Provide the [X, Y] coordinate of the cell's center where the given text is located.  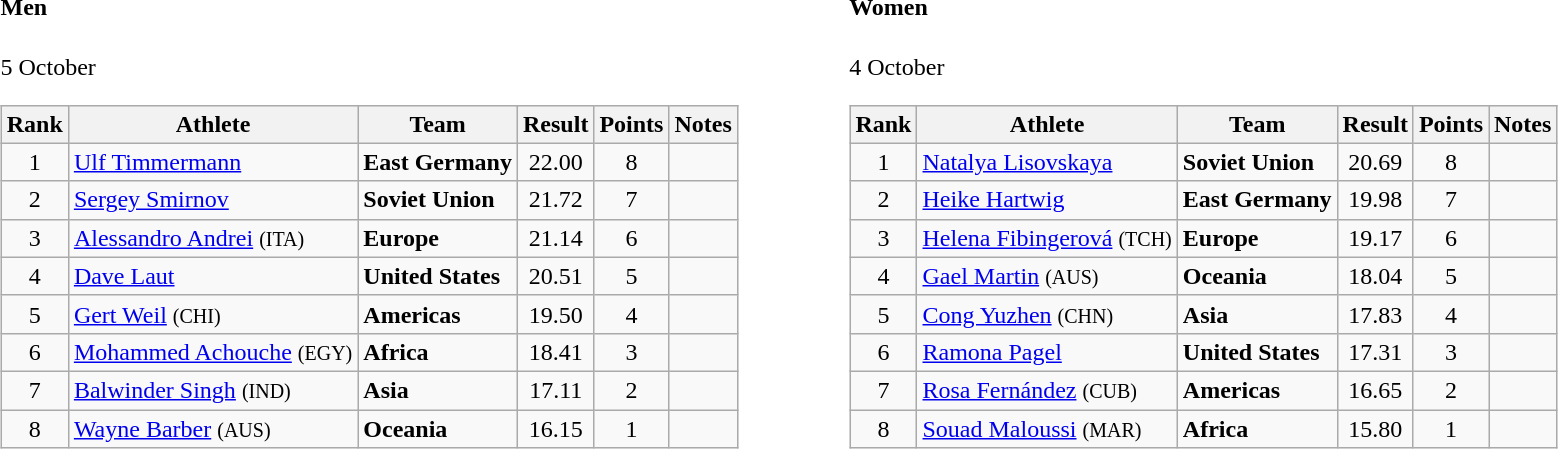
16.65 [1375, 390]
Alessandro Andrei (ITA) [212, 238]
Helena Fibingerová (TCH) [1047, 238]
18.04 [1375, 276]
Rosa Fernández (CUB) [1047, 390]
16.15 [556, 429]
Balwinder Singh (IND) [212, 390]
20.51 [556, 276]
18.41 [556, 352]
Dave Laut [212, 276]
Gert Weil (CHI) [212, 314]
20.69 [1375, 162]
Cong Yuzhen (CHN) [1047, 314]
Ulf Timmermann [212, 162]
19.98 [1375, 200]
Mohammed Achouche (EGY) [212, 352]
Sergey Smirnov [212, 200]
15.80 [1375, 429]
21.72 [556, 200]
Ramona Pagel [1047, 352]
21.14 [556, 238]
17.31 [1375, 352]
22.00 [556, 162]
19.50 [556, 314]
17.83 [1375, 314]
17.11 [556, 390]
19.17 [1375, 238]
Souad Maloussi (MAR) [1047, 429]
Heike Hartwig [1047, 200]
Natalya Lisovskaya [1047, 162]
Wayne Barber (AUS) [212, 429]
Gael Martin (AUS) [1047, 276]
